Search for the cell housing the specified text and yield its [X, Y] center coordinate. 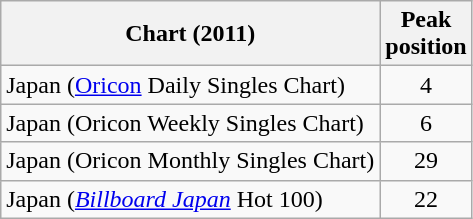
29 [426, 161]
Japan (Oricon Weekly Singles Chart) [190, 123]
6 [426, 123]
Japan (Oricon Monthly Singles Chart) [190, 161]
22 [426, 199]
Japan (Billboard Japan Hot 100) [190, 199]
Chart (2011) [190, 34]
Peakposition [426, 34]
4 [426, 85]
Japan (Oricon Daily Singles Chart) [190, 85]
